Scan for the cell matching the given text and deliver its (X, Y) coordinate at center. 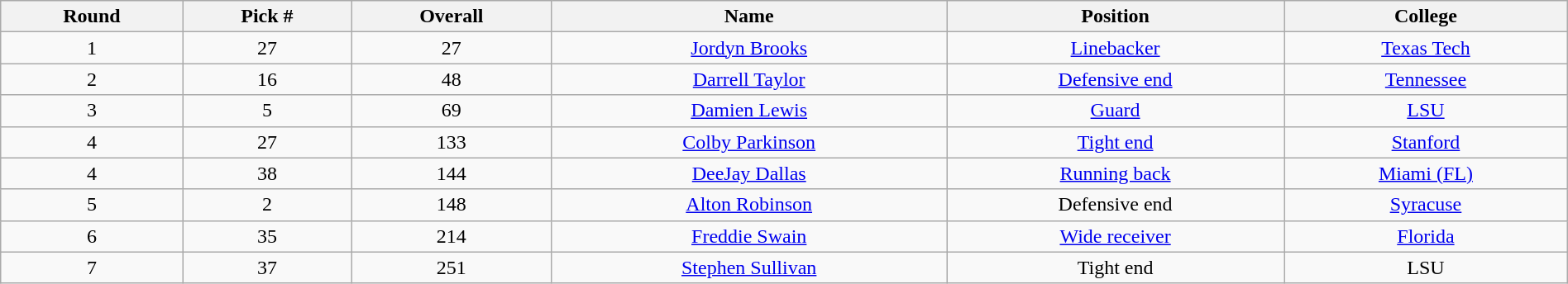
35 (267, 236)
Alton Robinson (749, 205)
251 (452, 267)
38 (267, 173)
69 (452, 111)
Jordyn Brooks (749, 48)
6 (92, 236)
Stephen Sullivan (749, 267)
133 (452, 142)
Overall (452, 17)
144 (452, 173)
Freddie Swain (749, 236)
Wide receiver (1116, 236)
214 (452, 236)
Guard (1116, 111)
37 (267, 267)
7 (92, 267)
148 (452, 205)
Tennessee (1426, 79)
Texas Tech (1426, 48)
DeeJay Dallas (749, 173)
Stanford (1426, 142)
1 (92, 48)
Round (92, 17)
Running back (1116, 173)
Florida (1426, 236)
Pick # (267, 17)
3 (92, 111)
Linebacker (1116, 48)
Colby Parkinson (749, 142)
Name (749, 17)
16 (267, 79)
48 (452, 79)
Darrell Taylor (749, 79)
College (1426, 17)
Damien Lewis (749, 111)
Position (1116, 17)
Syracuse (1426, 205)
Miami (FL) (1426, 173)
